Return [X, Y] of the center of cell containing provided text 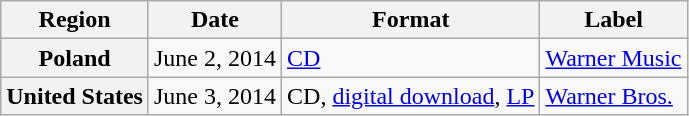
Warner Bros. [614, 96]
CD, digital download, LP [411, 96]
Format [411, 20]
June 2, 2014 [214, 58]
Warner Music [614, 58]
Region [75, 20]
Poland [75, 58]
June 3, 2014 [214, 96]
United States [75, 96]
Label [614, 20]
Date [214, 20]
CD [411, 58]
